Return (x, y) of the center of cell containing provided text 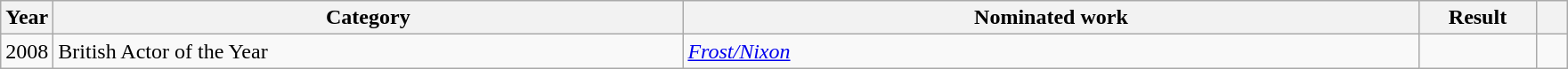
2008 (27, 51)
Nominated work (1051, 18)
Frost/Nixon (1051, 51)
Year (27, 18)
British Actor of the Year (369, 51)
Category (369, 18)
Result (1478, 18)
